Detect which cell encompasses the target text, then output its [x, y] center coordinate. 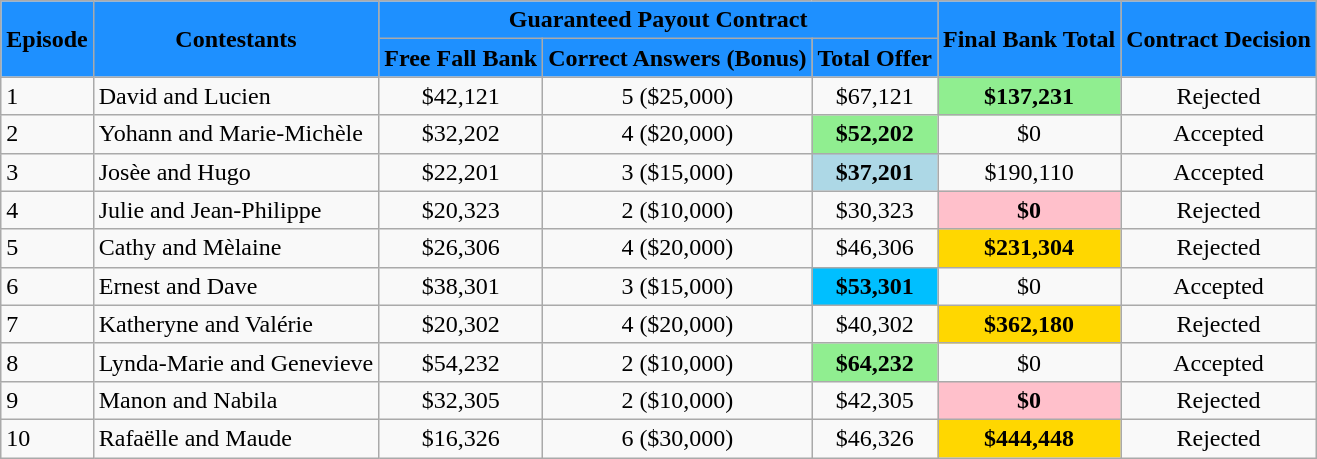
$231,304 [1030, 248]
10 [47, 438]
$22,201 [461, 172]
$64,232 [874, 362]
3 [47, 172]
6 ($30,000) [678, 438]
$20,302 [461, 324]
$30,323 [874, 210]
$46,306 [874, 248]
$190,110 [1030, 172]
9 [47, 400]
Guaranteed Payout Contract [658, 20]
$32,305 [461, 400]
Episode [47, 39]
Julie and Jean-Philippe [236, 210]
1 [47, 96]
$32,202 [461, 134]
$54,232 [461, 362]
5 [47, 248]
$40,302 [874, 324]
4 [47, 210]
David and Lucien [236, 96]
2 [47, 134]
Katheryne and Valérie [236, 324]
$46,326 [874, 438]
7 [47, 324]
$38,301 [461, 286]
$137,231 [1030, 96]
$53,301 [874, 286]
Correct Answers (Bonus) [678, 58]
Free Fall Bank [461, 58]
Manon and Nabila [236, 400]
Josèe and Hugo [236, 172]
Cathy and Mèlaine [236, 248]
Total Offer [874, 58]
$16,326 [461, 438]
6 [47, 286]
Yohann and Marie-Michèle [236, 134]
$67,121 [874, 96]
5 ($25,000) [678, 96]
Contract Decision [1219, 39]
$362,180 [1030, 324]
$20,323 [461, 210]
$42,121 [461, 96]
Contestants [236, 39]
Final Bank Total [1030, 39]
$26,306 [461, 248]
$37,201 [874, 172]
8 [47, 362]
Rafaëlle and Maude [236, 438]
Ernest and Dave [236, 286]
$42,305 [874, 400]
$52,202 [874, 134]
Lynda-Marie and Genevieve [236, 362]
$444,448 [1030, 438]
